Detect which cell encompasses the target text, then output its [X, Y] center coordinate. 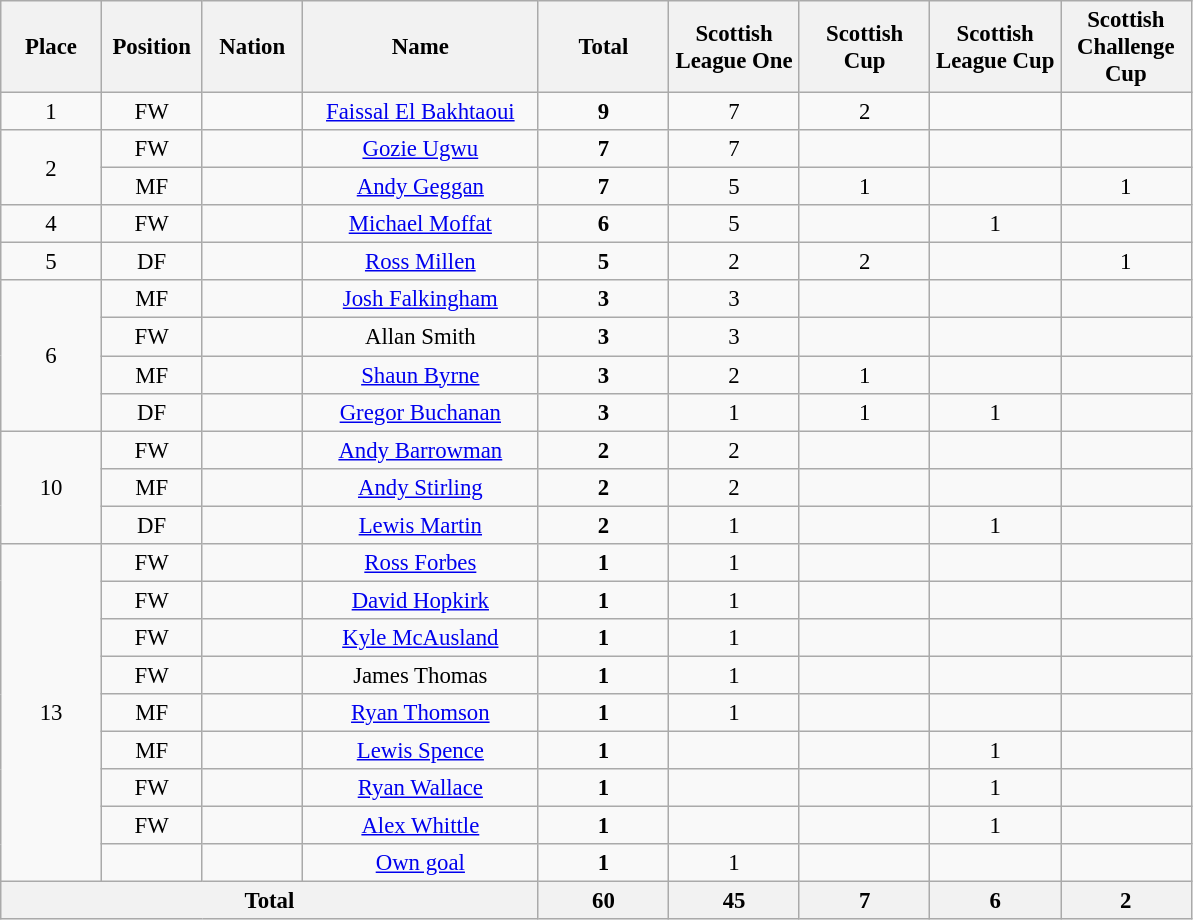
Lewis Martin [421, 525]
Faissal El Bakhtaoui [421, 112]
60 [604, 901]
Name [421, 47]
10 [52, 488]
Andy Stirling [421, 487]
Ryan Wallace [421, 788]
James Thomas [421, 675]
4 [52, 224]
David Hopkirk [421, 600]
Nation [252, 47]
Kyle McAusland [421, 638]
Andy Barrowman [421, 450]
Lewis Spence [421, 751]
Scottish League One [734, 47]
Michael Moffat [421, 224]
Scottish League Cup [996, 47]
Alex Whittle [421, 826]
Josh Falkingham [421, 299]
Ross Forbes [421, 563]
Gozie Ugwu [421, 149]
Scottish Challenge Cup [1126, 47]
Allan Smith [421, 337]
Shaun Byrne [421, 375]
Scottish Cup [864, 47]
Position [152, 47]
45 [734, 901]
Own goal [421, 863]
Andy Geggan [421, 187]
Ross Millen [421, 262]
9 [604, 112]
Place [52, 47]
Ryan Thomson [421, 713]
Gregor Buchanan [421, 412]
13 [52, 713]
